Return [X, Y] of the center of cell containing provided text 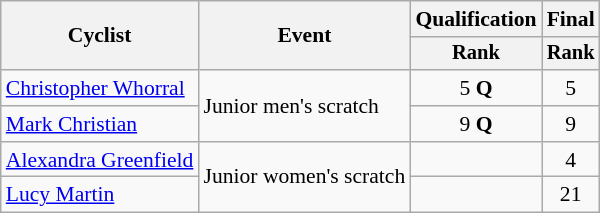
5 [571, 88]
9 Q [476, 124]
5 Q [476, 88]
Alexandra Greenfield [100, 160]
21 [571, 195]
Event [304, 36]
Mark Christian [100, 124]
4 [571, 160]
Christopher Whorral [100, 88]
Cyclist [100, 36]
Final [571, 19]
Junior women's scratch [304, 178]
9 [571, 124]
Junior men's scratch [304, 106]
Lucy Martin [100, 195]
Qualification [476, 19]
